Detect which cell encompasses the target text, then output its (x, y) center coordinate. 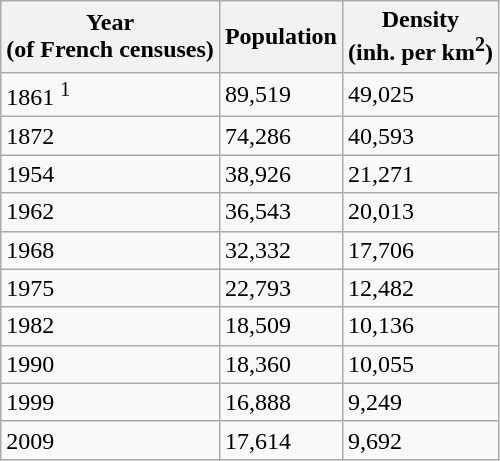
1990 (110, 364)
16,888 (280, 402)
Year(of French censuses) (110, 37)
9,249 (420, 402)
1968 (110, 250)
40,593 (420, 136)
1962 (110, 212)
17,614 (280, 440)
74,286 (280, 136)
9,692 (420, 440)
1954 (110, 174)
20,013 (420, 212)
21,271 (420, 174)
12,482 (420, 288)
1861 1 (110, 94)
49,025 (420, 94)
2009 (110, 440)
Population (280, 37)
10,055 (420, 364)
32,332 (280, 250)
17,706 (420, 250)
1982 (110, 326)
1999 (110, 402)
22,793 (280, 288)
18,509 (280, 326)
Density(inh. per km2) (420, 37)
1975 (110, 288)
38,926 (280, 174)
89,519 (280, 94)
1872 (110, 136)
36,543 (280, 212)
10,136 (420, 326)
18,360 (280, 364)
